Capture the cell that displays the provided text and extract its [X, Y] central coordinate. 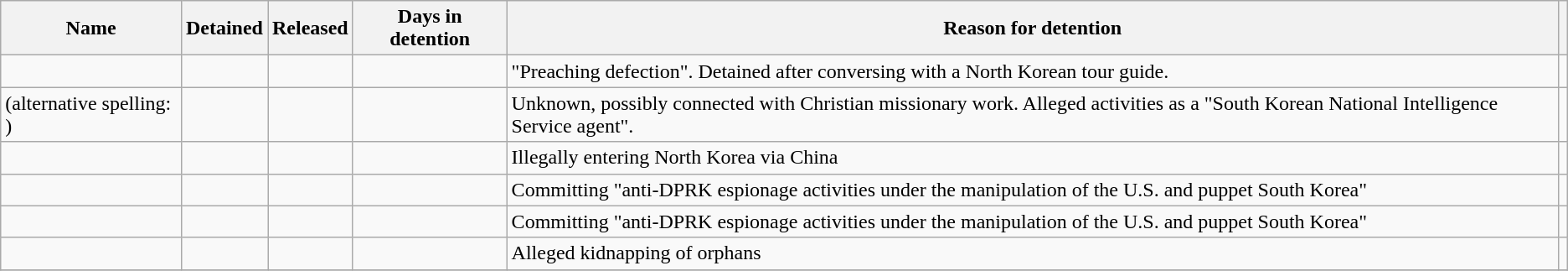
Name [91, 29]
Illegally entering North Korea via China [1032, 158]
Released [311, 29]
Alleged kidnapping of orphans [1032, 253]
Detained [224, 29]
(alternative spelling: ) [91, 114]
Days in detention [430, 29]
Reason for detention [1032, 29]
"Preaching defection". Detained after conversing with a North Korean tour guide. [1032, 71]
Unknown, possibly connected with Christian missionary work. Alleged activities as a "South Korean National Intelligence Service agent". [1032, 114]
